Find where the given text appears and provide that cell's center as [x, y] coordinate. 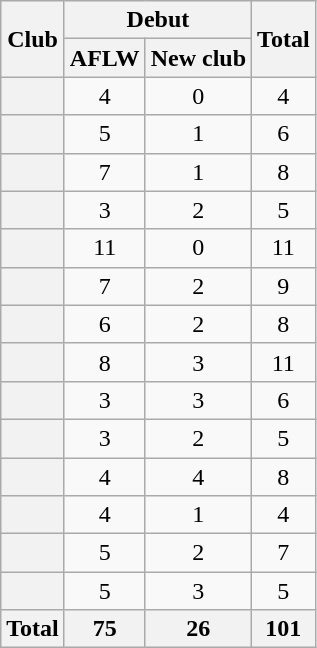
New club [198, 58]
Club [33, 39]
9 [284, 286]
26 [198, 629]
75 [104, 629]
AFLW [104, 58]
Debut [158, 20]
101 [284, 629]
